Return [x, y] of the center of cell containing provided text 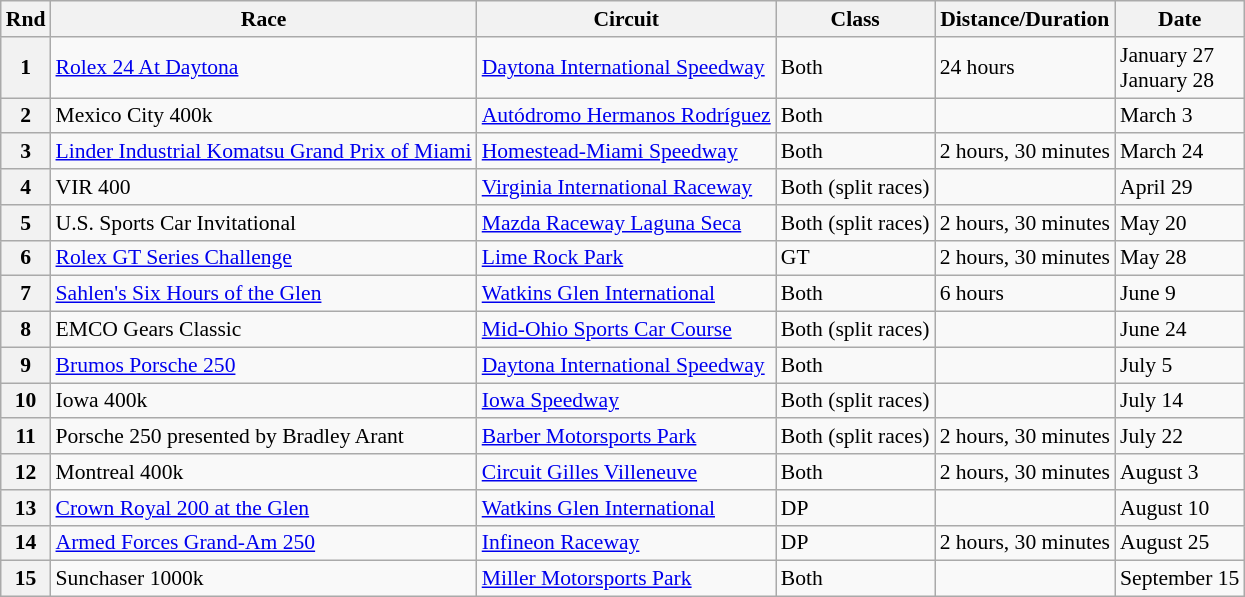
Brumos Porsche 250 [263, 365]
Mexico City 400k [263, 116]
May 28 [1180, 258]
March 24 [1180, 152]
July 22 [1180, 437]
4 [26, 187]
July 14 [1180, 401]
6 [26, 258]
Rnd [26, 19]
Class [856, 19]
Sahlen's Six Hours of the Glen [263, 294]
May 20 [1180, 223]
Mid-Ohio Sports Car Course [626, 330]
Homestead-Miami Speedway [626, 152]
Montreal 400k [263, 472]
Miller Motorsports Park [626, 579]
Rolex 24 At Daytona [263, 68]
5 [26, 223]
Virginia International Raceway [626, 187]
Iowa 400k [263, 401]
2 [26, 116]
GT [856, 258]
Linder Industrial Komatsu Grand Prix of Miami [263, 152]
14 [26, 543]
Circuit Gilles Villeneuve [626, 472]
June 24 [1180, 330]
Lime Rock Park [626, 258]
U.S. Sports Car Invitational [263, 223]
Autódromo Hermanos Rodríguez [626, 116]
July 5 [1180, 365]
August 3 [1180, 472]
Mazda Raceway Laguna Seca [626, 223]
Infineon Raceway [626, 543]
Sunchaser 1000k [263, 579]
Iowa Speedway [626, 401]
3 [26, 152]
Circuit [626, 19]
April 29 [1180, 187]
March 3 [1180, 116]
11 [26, 437]
Porsche 250 presented by Bradley Arant [263, 437]
7 [26, 294]
August 10 [1180, 508]
Rolex GT Series Challenge [263, 258]
15 [26, 579]
September 15 [1180, 579]
24 hours [1025, 68]
13 [26, 508]
1 [26, 68]
August 25 [1180, 543]
Barber Motorsports Park [626, 437]
Date [1180, 19]
Crown Royal 200 at the Glen [263, 508]
June 9 [1180, 294]
Race [263, 19]
VIR 400 [263, 187]
EMCO Gears Classic [263, 330]
10 [26, 401]
8 [26, 330]
12 [26, 472]
January 27January 28 [1180, 68]
Armed Forces Grand-Am 250 [263, 543]
9 [26, 365]
Distance/Duration [1025, 19]
6 hours [1025, 294]
